Determine the [x, y] coordinate at the center of the cell enclosing the given text.  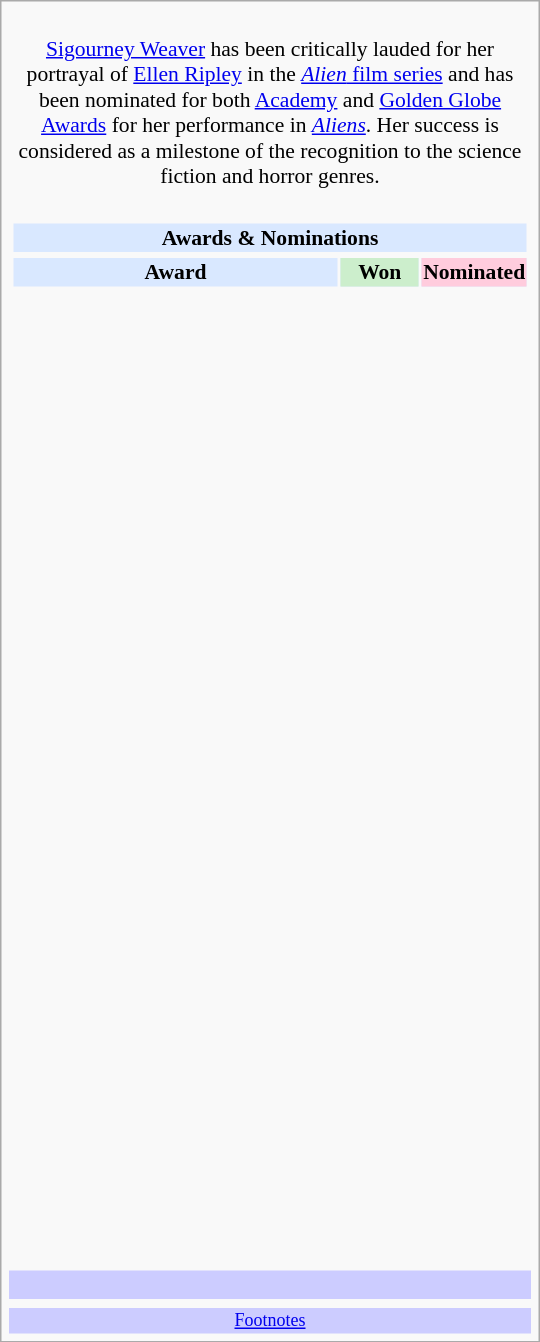
Awards & Nominations Award Won Nominated [270, 730]
Footnotes [270, 1321]
Won [380, 272]
Awards & Nominations [270, 237]
Nominated [474, 272]
Award [175, 272]
